Find where the given text appears and provide that cell's center as [x, y] coordinate. 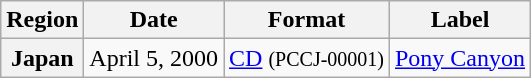
CD (PCCJ-00001) [307, 58]
April 5, 2000 [154, 58]
Pony Canyon [460, 58]
Label [460, 20]
Region [42, 20]
Japan [42, 58]
Format [307, 20]
Date [154, 20]
